Return the [x, y] coordinate for the center point of the cell that contains the specified text.  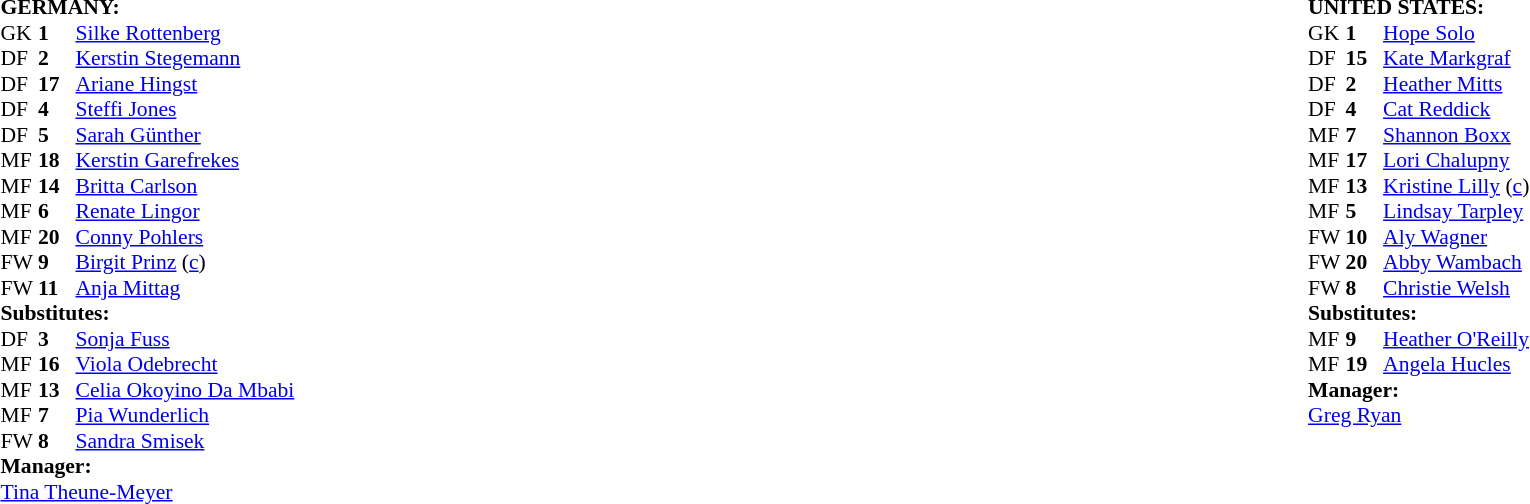
Kerstin Garefrekes [186, 161]
Sarah Günther [186, 135]
Birgit Prinz (c) [186, 263]
Lori Chalupny [1456, 161]
6 [57, 211]
Lindsay Tarpley [1456, 211]
Conny Pohlers [186, 237]
18 [57, 161]
Silke Rottenberg [186, 33]
Kristine Lilly (c) [1456, 186]
15 [1365, 59]
Kerstin Stegemann [186, 59]
Renate Lingor [186, 211]
Cat Reddick [1456, 109]
10 [1365, 237]
Ariane Hingst [186, 84]
Sonja Fuss [186, 339]
Celia Okoyino Da Mbabi [186, 390]
Abby Wambach [1456, 263]
16 [57, 365]
19 [1365, 365]
11 [57, 288]
14 [57, 186]
Christie Welsh [1456, 288]
Angela Hucles [1456, 365]
Heather Mitts [1456, 84]
Heather O'Reilly [1456, 339]
Hope Solo [1456, 33]
Pia Wunderlich [186, 415]
Shannon Boxx [1456, 135]
Viola Odebrecht [186, 365]
Steffi Jones [186, 109]
Aly Wagner [1456, 237]
3 [57, 339]
Greg Ryan [1418, 415]
Anja Mittag [186, 288]
Kate Markgraf [1456, 59]
Sandra Smisek [186, 441]
Britta Carlson [186, 186]
